From the cell containing the given text, extract its center point as (X, Y) coordinate. 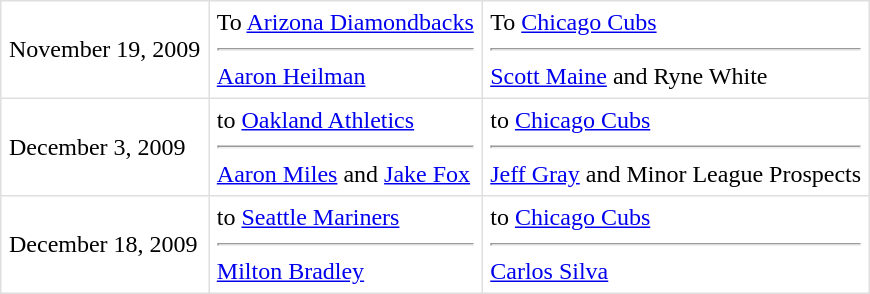
to Chicago Cubs Carlos Silva (676, 245)
November 19, 2009 (105, 50)
To Arizona Diamondbacks Aaron Heilman (346, 50)
December 3, 2009 (105, 147)
To Chicago Cubs Scott Maine and Ryne White (676, 50)
to Seattle Mariners Milton Bradley (346, 245)
to Oakland Athletics Aaron Miles and Jake Fox (346, 147)
to Chicago Cubs Jeff Gray and Minor League Prospects (676, 147)
December 18, 2009 (105, 245)
